Provide the (X, Y) coordinate of the cell's center where the given text is located.  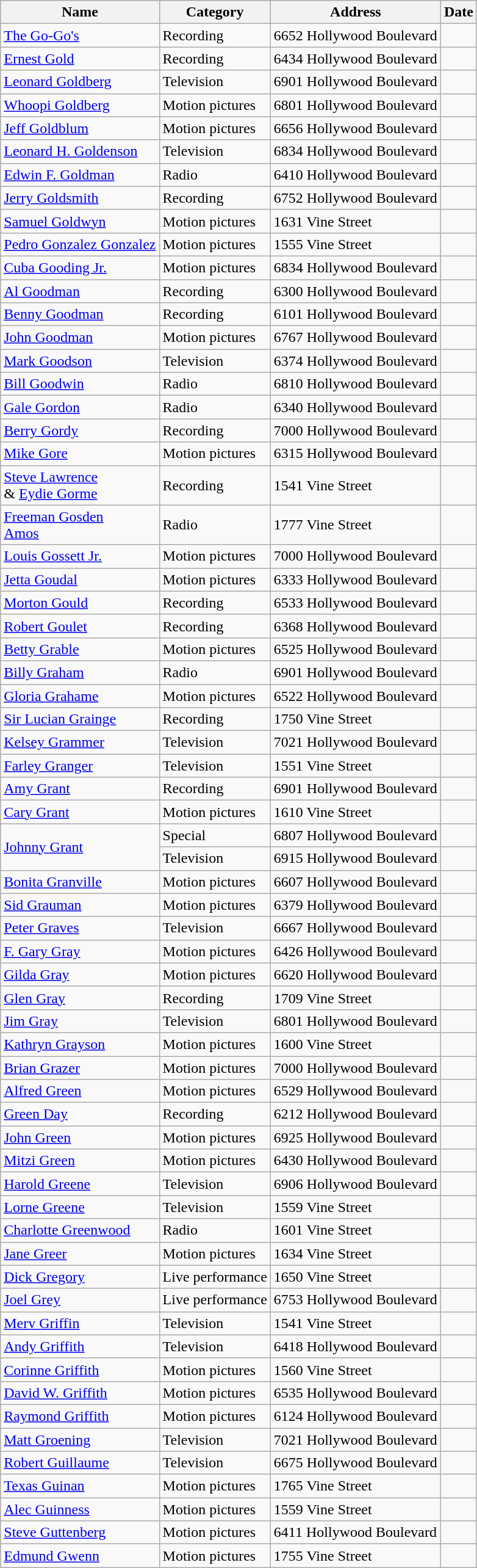
Farley Granger (80, 766)
6212 Hollywood Boulevard (355, 1114)
Green Day (80, 1114)
1765 Vine Street (355, 1486)
Samuel Goldwyn (80, 221)
6652 Hollywood Boulevard (355, 35)
6124 Hollywood Boulevard (355, 1416)
Louis Gossett Jr. (80, 556)
Edwin F. Goldman (80, 175)
6426 Hollywood Boulevard (355, 951)
Leonard Goldberg (80, 82)
Betty Grable (80, 649)
Bonita Granville (80, 882)
Gilda Gray (80, 975)
6906 Hollywood Boulevard (355, 1184)
6810 Hollywood Boulevard (355, 384)
1601 Vine Street (355, 1230)
Matt Groening (80, 1439)
6535 Hollywood Boulevard (355, 1393)
Mark Goodson (80, 361)
6667 Hollywood Boulevard (355, 928)
Name (80, 12)
Morton Gould (80, 603)
6533 Hollywood Boulevard (355, 603)
1610 Vine Street (355, 812)
1634 Vine Street (355, 1254)
Jetta Goudal (80, 579)
Jane Greer (80, 1254)
Mike Gore (80, 454)
Jeff Goldblum (80, 128)
Steve Lawrence& Eydie Gorme (80, 485)
6656 Hollywood Boulevard (355, 128)
6753 Hollywood Boulevard (355, 1300)
1631 Vine Street (355, 221)
Raymond Griffith (80, 1416)
Kelsey Grammer (80, 742)
6315 Hollywood Boulevard (355, 454)
1750 Vine Street (355, 719)
Andy Griffith (80, 1346)
Gale Gordon (80, 407)
6430 Hollywood Boulevard (355, 1161)
Date (459, 12)
Alec Guinness (80, 1509)
Robert Guillaume (80, 1463)
Texas Guinan (80, 1486)
Al Goodman (80, 291)
Category (215, 12)
Brian Grazer (80, 1068)
6529 Hollywood Boulevard (355, 1091)
Alfred Green (80, 1091)
Corinne Griffith (80, 1370)
1600 Vine Street (355, 1044)
Sid Grauman (80, 905)
1560 Vine Street (355, 1370)
1755 Vine Street (355, 1556)
Robert Goulet (80, 626)
Benny Goodman (80, 314)
6101 Hollywood Boulevard (355, 314)
1777 Vine Street (355, 525)
Kathryn Grayson (80, 1044)
6525 Hollywood Boulevard (355, 649)
Cary Grant (80, 812)
Charlotte Greenwood (80, 1230)
1709 Vine Street (355, 998)
The Go-Go's (80, 35)
Jerry Goldsmith (80, 198)
Edmund Gwenn (80, 1556)
Billy Graham (80, 672)
6418 Hollywood Boulevard (355, 1346)
6300 Hollywood Boulevard (355, 291)
Bill Goodwin (80, 384)
Address (355, 12)
Lorne Greene (80, 1207)
Berry Gordy (80, 430)
1555 Vine Street (355, 244)
6410 Hollywood Boulevard (355, 175)
Whoopi Goldberg (80, 105)
6434 Hollywood Boulevard (355, 59)
6752 Hollywood Boulevard (355, 198)
Sir Lucian Grainge (80, 719)
Cuba Gooding Jr. (80, 267)
Amy Grant (80, 789)
6333 Hollywood Boulevard (355, 579)
Dick Gregory (80, 1277)
Johnny Grant (80, 847)
6675 Hollywood Boulevard (355, 1463)
John Green (80, 1138)
Joel Grey (80, 1300)
Mitzi Green (80, 1161)
6374 Hollywood Boulevard (355, 361)
Peter Graves (80, 928)
Ernest Gold (80, 59)
6379 Hollywood Boulevard (355, 905)
6915 Hollywood Boulevard (355, 858)
6767 Hollywood Boulevard (355, 338)
Leonard H. Goldenson (80, 151)
Gloria Grahame (80, 695)
6607 Hollywood Boulevard (355, 882)
John Goodman (80, 338)
F. Gary Gray (80, 951)
1650 Vine Street (355, 1277)
Special (215, 835)
1551 Vine Street (355, 766)
Merv Griffin (80, 1323)
Jim Gray (80, 1021)
6620 Hollywood Boulevard (355, 975)
Pedro Gonzalez Gonzalez (80, 244)
David W. Griffith (80, 1393)
6807 Hollywood Boulevard (355, 835)
6340 Hollywood Boulevard (355, 407)
6522 Hollywood Boulevard (355, 695)
6411 Hollywood Boulevard (355, 1533)
Harold Greene (80, 1184)
Freeman GosdenAmos (80, 525)
Steve Guttenberg (80, 1533)
Glen Gray (80, 998)
6368 Hollywood Boulevard (355, 626)
6925 Hollywood Boulevard (355, 1138)
